Locate the cell with the specified text and output its (X, Y) center coordinate. 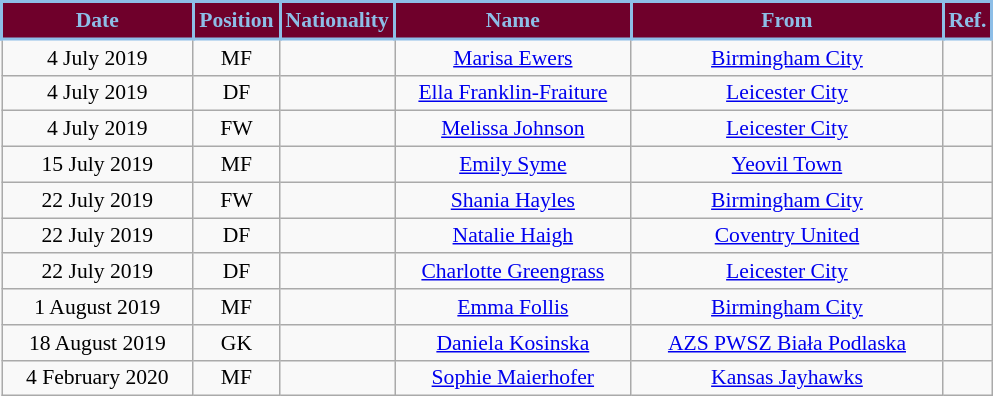
Date (98, 20)
Shania Hayles (514, 200)
18 August 2019 (98, 343)
GK (236, 343)
4 February 2020 (98, 378)
Emma Follis (514, 307)
Marisa Ewers (514, 57)
15 July 2019 (98, 165)
From (787, 20)
Yeovil Town (787, 165)
Kansas Jayhawks (787, 378)
Melissa Johnson (514, 129)
Name (514, 20)
Nationality (338, 20)
Coventry United (787, 236)
1 August 2019 (98, 307)
Natalie Haigh (514, 236)
Daniela Kosinska (514, 343)
Ref. (968, 20)
Charlotte Greengrass (514, 272)
Ella Franklin-Fraiture (514, 93)
Emily Syme (514, 165)
AZS PWSZ Biała Podlaska (787, 343)
Sophie Maierhofer (514, 378)
Position (236, 20)
